From the cell containing the given text, extract its center point as (X, Y) coordinate. 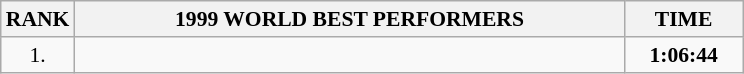
1:06:44 (684, 55)
1999 WORLD BEST PERFORMERS (349, 19)
1. (38, 55)
TIME (684, 19)
RANK (38, 19)
